For the text-containing cell, return its midpoint in (x, y) coordinate format. 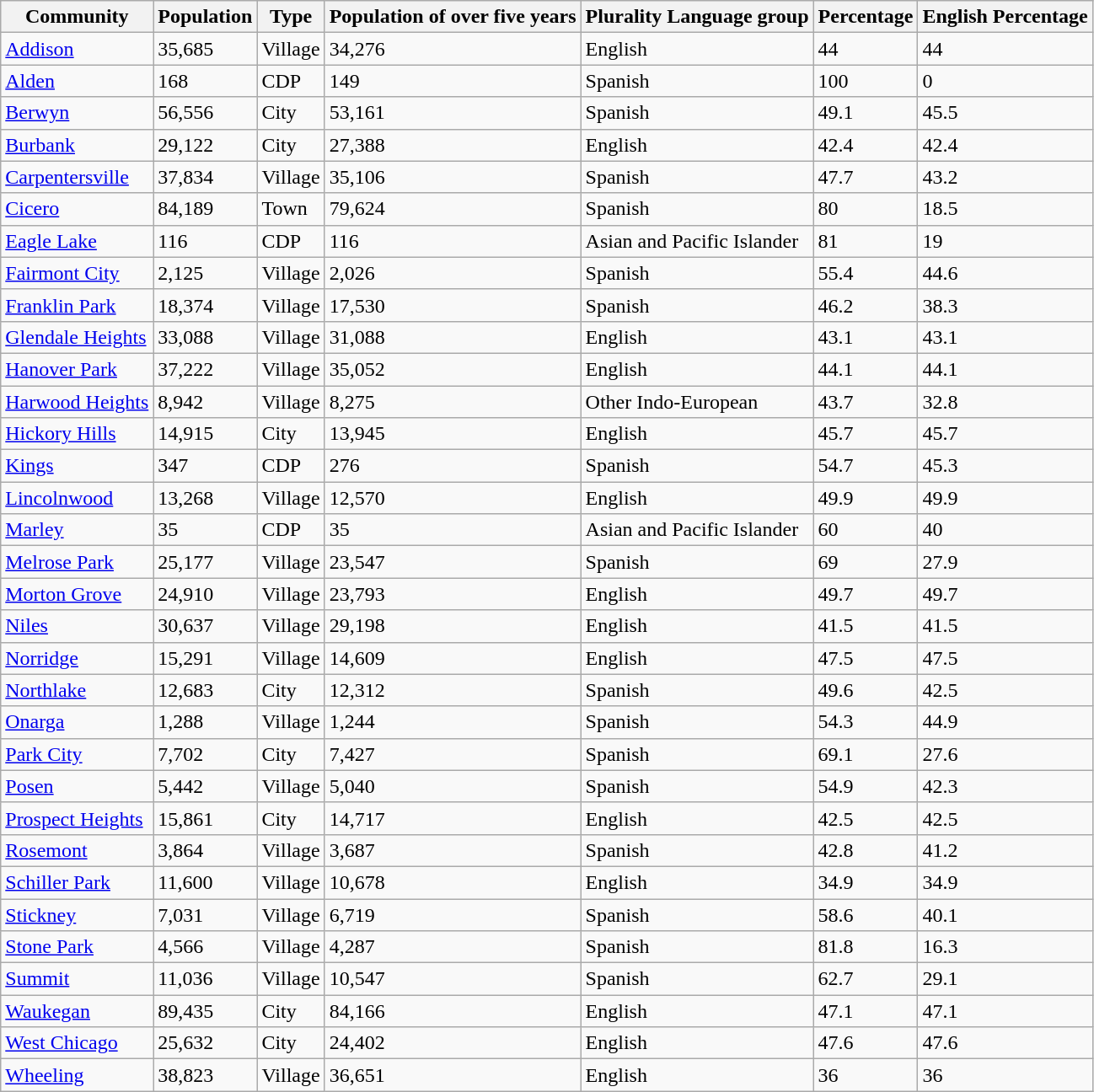
29,122 (206, 145)
Summit (78, 979)
46.2 (866, 305)
Franklin Park (78, 305)
13,945 (453, 434)
56,556 (206, 113)
55.4 (866, 273)
47.7 (866, 177)
Stickney (78, 914)
79,624 (453, 209)
43.2 (1005, 177)
Fairmont City (78, 273)
3,687 (453, 850)
27.9 (1005, 562)
10,547 (453, 979)
276 (453, 466)
23,793 (453, 594)
Melrose Park (78, 562)
24,910 (206, 594)
49.6 (866, 690)
14,717 (453, 818)
11,600 (206, 882)
8,275 (453, 402)
60 (866, 530)
Town (291, 209)
12,683 (206, 690)
49.1 (866, 113)
Cicero (78, 209)
Morton Grove (78, 594)
11,036 (206, 979)
36,651 (453, 1075)
2,026 (453, 273)
2,125 (206, 273)
Waukegan (78, 1011)
81 (866, 241)
Schiller Park (78, 882)
Community (78, 17)
Stone Park (78, 947)
29,198 (453, 626)
31,088 (453, 337)
Other Indo-European (697, 402)
35,685 (206, 49)
53,161 (453, 113)
Hickory Hills (78, 434)
16.3 (1005, 947)
0 (1005, 81)
Northlake (78, 690)
42.3 (1005, 786)
84,166 (453, 1011)
Niles (78, 626)
Plurality Language group (697, 17)
Prospect Heights (78, 818)
69.1 (866, 754)
15,861 (206, 818)
5,040 (453, 786)
18.5 (1005, 209)
37,834 (206, 177)
54.7 (866, 466)
Wheeling (78, 1075)
45.5 (1005, 113)
7,702 (206, 754)
30,637 (206, 626)
347 (206, 466)
6,719 (453, 914)
3,864 (206, 850)
English Percentage (1005, 17)
Park City (78, 754)
Berwyn (78, 113)
44.6 (1005, 273)
Lincolnwood (78, 498)
17,530 (453, 305)
Burbank (78, 145)
Rosemont (78, 850)
5,442 (206, 786)
Marley (78, 530)
29.1 (1005, 979)
24,402 (453, 1043)
18,374 (206, 305)
23,547 (453, 562)
4,287 (453, 947)
Percentage (866, 17)
7,427 (453, 754)
Type (291, 17)
54.9 (866, 786)
4,566 (206, 947)
42.8 (866, 850)
Carpentersville (78, 177)
43.7 (866, 402)
34,276 (453, 49)
35,052 (453, 369)
32.8 (1005, 402)
14,609 (453, 658)
13,268 (206, 498)
58.6 (866, 914)
12,312 (453, 690)
10,678 (453, 882)
Population of over five years (453, 17)
84,189 (206, 209)
33,088 (206, 337)
38.3 (1005, 305)
Harwood Heights (78, 402)
40.1 (1005, 914)
Kings (78, 466)
1,288 (206, 722)
Addison (78, 49)
12,570 (453, 498)
41.2 (1005, 850)
Eagle Lake (78, 241)
62.7 (866, 979)
149 (453, 81)
1,244 (453, 722)
168 (206, 81)
25,632 (206, 1043)
14,915 (206, 434)
45.3 (1005, 466)
Alden (78, 81)
West Chicago (78, 1043)
7,031 (206, 914)
89,435 (206, 1011)
Hanover Park (78, 369)
44.9 (1005, 722)
15,291 (206, 658)
Glendale Heights (78, 337)
100 (866, 81)
25,177 (206, 562)
80 (866, 209)
38,823 (206, 1075)
Population (206, 17)
27.6 (1005, 754)
81.8 (866, 947)
54.3 (866, 722)
35,106 (453, 177)
69 (866, 562)
8,942 (206, 402)
Posen (78, 786)
37,222 (206, 369)
40 (1005, 530)
Onarga (78, 722)
27,388 (453, 145)
19 (1005, 241)
Norridge (78, 658)
